Detect which cell encompasses the target text, then output its (X, Y) center coordinate. 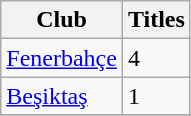
1 (156, 96)
Beşiktaş (62, 96)
4 (156, 58)
Titles (156, 20)
Fenerbahçe (62, 58)
Club (62, 20)
